Determine the (X, Y) coordinate at the center of the cell enclosing the given text.  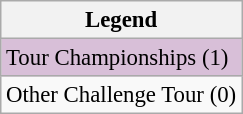
Legend (122, 20)
Other Challenge Tour (0) (122, 95)
Tour Championships (1) (122, 58)
